Determine the (x, y) coordinate at the center of the cell enclosing the given text.  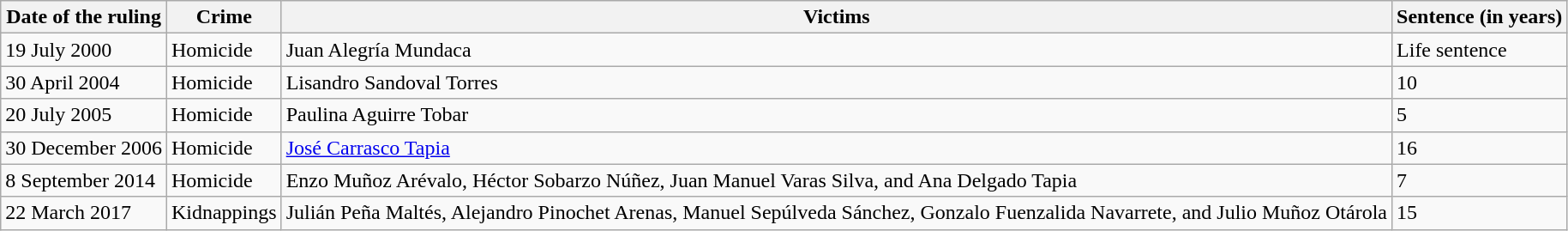
30 April 2004 (84, 82)
19 July 2000 (84, 50)
Sentence (in years) (1480, 17)
Enzo Muñoz Arévalo, Héctor Sobarzo Núñez, Juan Manuel Varas Silva, and Ana Delgado Tapia (837, 180)
Victims (837, 17)
Crime (224, 17)
20 July 2005 (84, 115)
José Carrasco Tapia (837, 148)
7 (1480, 180)
30 December 2006 (84, 148)
Kidnappings (224, 213)
16 (1480, 148)
5 (1480, 115)
Date of the ruling (84, 17)
15 (1480, 213)
Juan Alegría Mundaca (837, 50)
8 September 2014 (84, 180)
Julián Peña Maltés, Alejandro Pinochet Arenas, Manuel Sepúlveda Sánchez, Gonzalo Fuenzalida Navarrete, and Julio Muñoz Otárola (837, 213)
Life sentence (1480, 50)
Paulina Aguirre Tobar (837, 115)
Lisandro Sandoval Torres (837, 82)
10 (1480, 82)
22 March 2017 (84, 213)
